From the cell containing the given text, extract its center point as [x, y] coordinate. 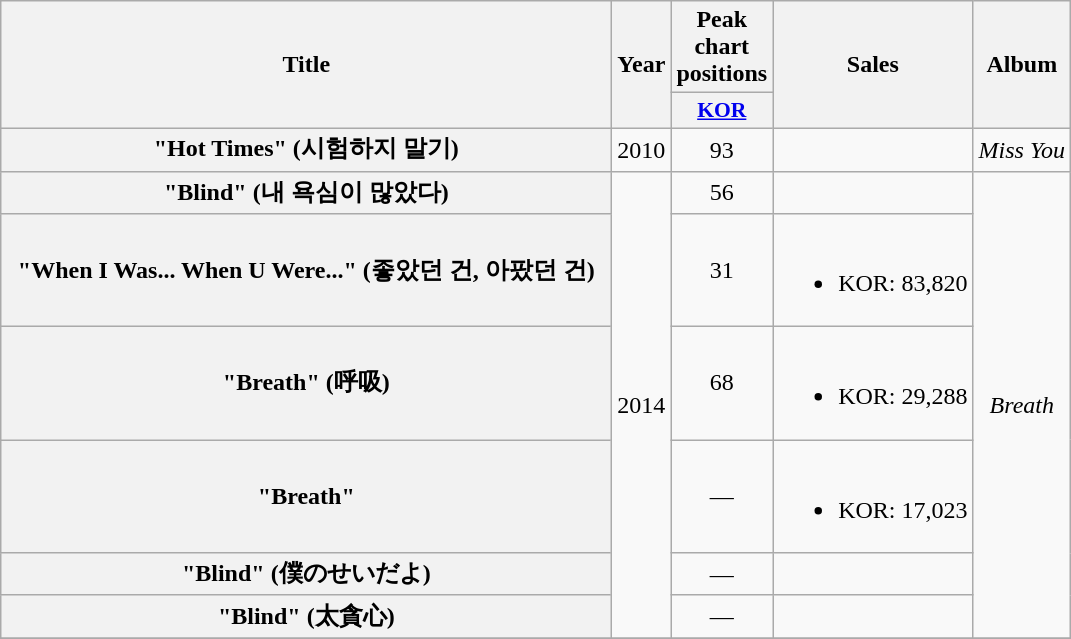
"Blind" (僕のせいだよ) [306, 574]
"Breath" [306, 496]
2010 [642, 150]
Title [306, 65]
31 [722, 270]
"Blind" (내 욕심이 많았다) [306, 192]
93 [722, 150]
2014 [642, 404]
"Blind" (太貪心) [306, 616]
Miss You [1022, 150]
Album [1022, 65]
68 [722, 384]
"Hot Times" (시험하지 말기) [306, 150]
Year [642, 65]
56 [722, 192]
KOR: 17,023 [873, 496]
KOR [722, 111]
"Breath" (呼吸) [306, 384]
Peak chart positions [722, 47]
KOR: 29,288 [873, 384]
"When I Was... When U Were..." (좋았던 건, 아팠던 건) [306, 270]
Sales [873, 65]
Breath [1022, 404]
KOR: 83,820 [873, 270]
